Provide the [x, y] coordinate of the cell's center where the given text is located.  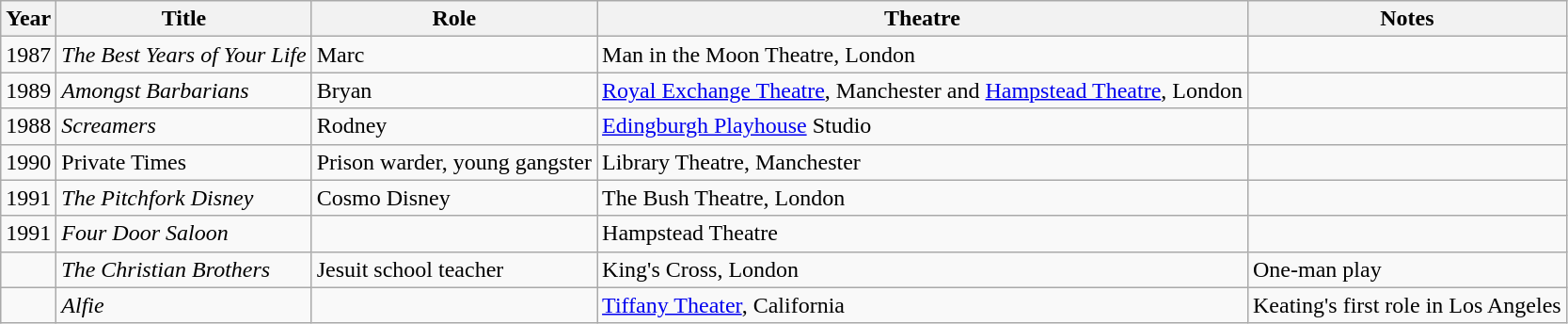
Notes [1407, 19]
Prison warder, young gangster [453, 162]
Edingburgh Playhouse Studio [923, 126]
Man in the Moon Theatre, London [923, 55]
King's Cross, London [923, 269]
Marc [453, 55]
Screamers [184, 126]
The Pitchfork Disney [184, 198]
Private Times [184, 162]
1987 [28, 55]
Bryan [453, 90]
Royal Exchange Theatre, Manchester and Hampstead Theatre, London [923, 90]
Amongst Barbarians [184, 90]
Alfie [184, 305]
Role [453, 19]
One-man play [1407, 269]
1990 [28, 162]
Year [28, 19]
Rodney [453, 126]
Jesuit school teacher [453, 269]
1988 [28, 126]
The Bush Theatre, London [923, 198]
Title [184, 19]
The Christian Brothers [184, 269]
Keating's first role in Los Angeles [1407, 305]
Library Theatre, Manchester [923, 162]
Cosmo Disney [453, 198]
Tiffany Theater, California [923, 305]
Hampstead Theatre [923, 234]
Theatre [923, 19]
Four Door Saloon [184, 234]
The Best Years of Your Life [184, 55]
1989 [28, 90]
